Return (x, y) of the center of cell containing provided text 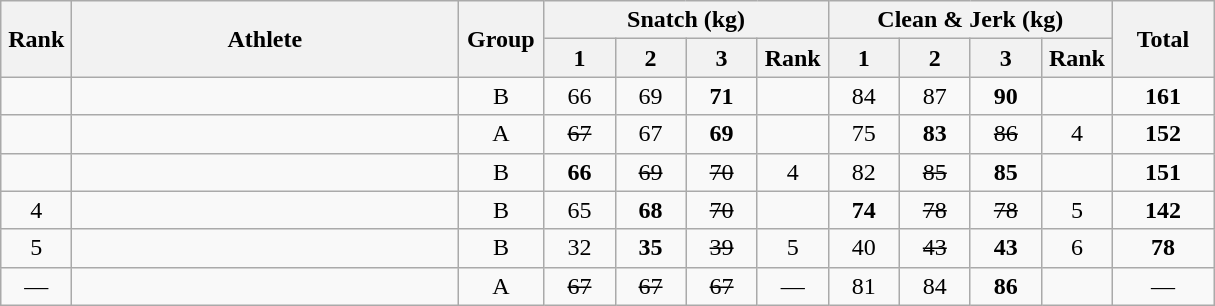
68 (650, 210)
71 (722, 96)
81 (864, 286)
75 (864, 134)
Athlete (265, 39)
Total (1162, 39)
83 (934, 134)
6 (1076, 248)
82 (864, 172)
39 (722, 248)
35 (650, 248)
161 (1162, 96)
65 (580, 210)
87 (934, 96)
Clean & Jerk (kg) (970, 20)
40 (864, 248)
Group (501, 39)
152 (1162, 134)
32 (580, 248)
74 (864, 210)
Snatch (kg) (686, 20)
151 (1162, 172)
90 (1006, 96)
142 (1162, 210)
